Determine the (X, Y) coordinate at the center of the cell enclosing the given text.  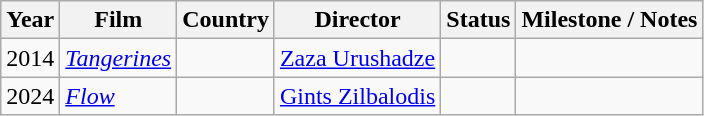
Director (357, 20)
Milestone / Notes (610, 20)
Country (226, 20)
Year (30, 20)
Film (118, 20)
Gints Zilbalodis (357, 96)
Tangerines (118, 58)
2014 (30, 58)
Zaza Urushadze (357, 58)
2024 (30, 96)
Flow (118, 96)
Status (478, 20)
